For the text-containing cell, return its midpoint in (X, Y) coordinate format. 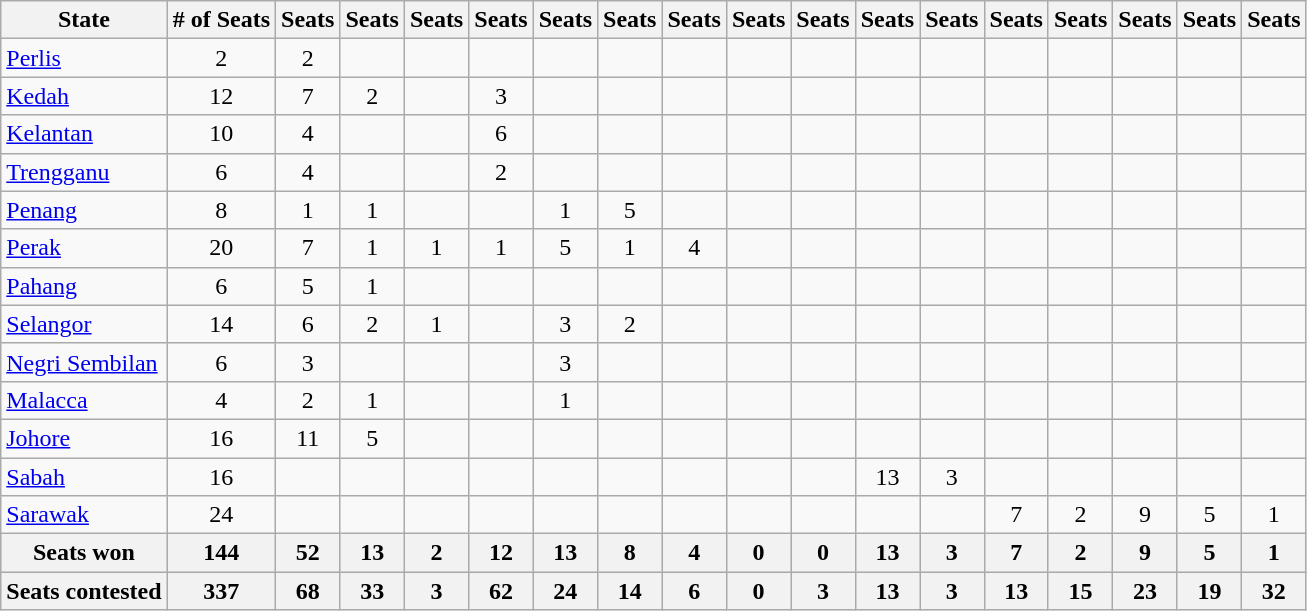
33 (372, 591)
62 (501, 591)
19 (1209, 591)
11 (308, 438)
Seats contested (84, 591)
Perak (84, 248)
23 (1145, 591)
Penang (84, 210)
Pahang (84, 286)
10 (221, 134)
15 (1080, 591)
68 (308, 591)
State (84, 20)
Trengganu (84, 172)
Negri Sembilan (84, 362)
52 (308, 553)
Sarawak (84, 515)
337 (221, 591)
Kelantan (84, 134)
Johore (84, 438)
Kedah (84, 96)
144 (221, 553)
# of Seats (221, 20)
20 (221, 248)
Sabah (84, 477)
Seats won (84, 553)
Perlis (84, 58)
32 (1274, 591)
Malacca (84, 400)
Selangor (84, 324)
